For the text-containing cell, return its midpoint in (x, y) coordinate format. 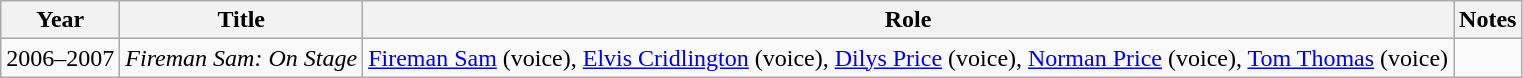
Notes (1488, 20)
Fireman Sam: On Stage (242, 58)
Role (908, 20)
Fireman Sam (voice), Elvis Cridlington (voice), Dilys Price (voice), Norman Price (voice), Tom Thomas (voice) (908, 58)
Title (242, 20)
Year (60, 20)
2006–2007 (60, 58)
